Search for the cell housing the specified text and yield its (x, y) center coordinate. 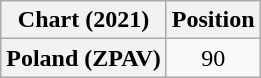
Poland (ZPAV) (84, 58)
90 (213, 58)
Position (213, 20)
Chart (2021) (84, 20)
